Identify which cell holds the provided text, then report its [x, y] central coordinate. 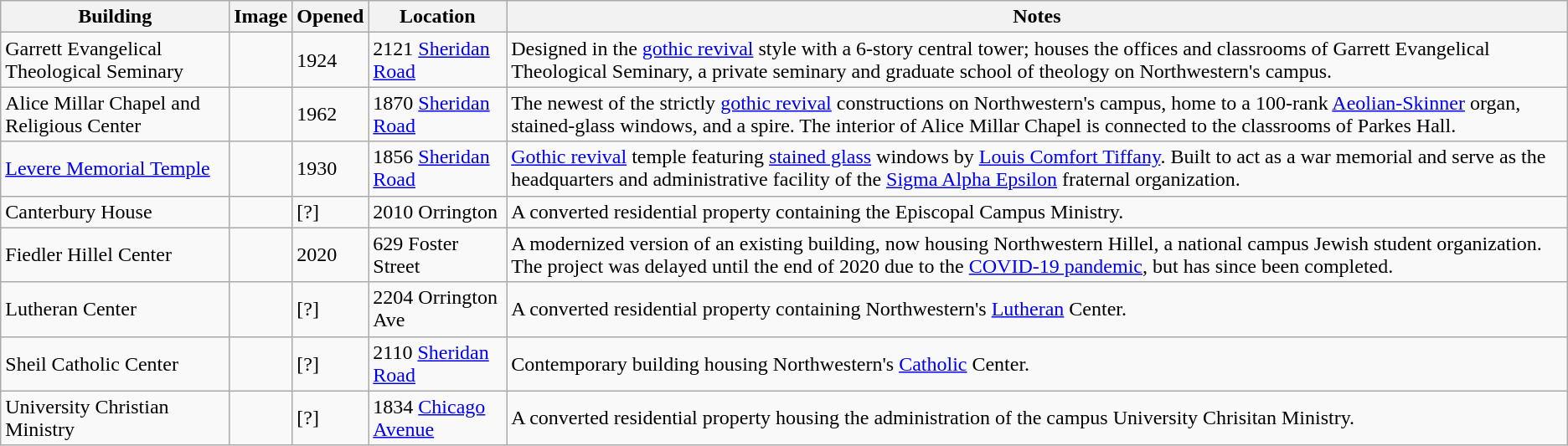
University Christian Ministry [116, 418]
Image [261, 17]
Fiedler Hillel Center [116, 254]
Notes [1037, 17]
1856 Sheridan Road [437, 169]
A converted residential property containing Northwestern's Lutheran Center. [1037, 310]
Building [116, 17]
A converted residential property housing the administration of the campus University Chrisitan Ministry. [1037, 418]
Canterbury House [116, 212]
Opened [330, 17]
1924 [330, 60]
Levere Memorial Temple [116, 169]
1870 Sheridan Road [437, 114]
Location [437, 17]
1834 Chicago Avenue [437, 418]
Sheil Catholic Center [116, 363]
629 Foster Street [437, 254]
1930 [330, 169]
A converted residential property containing the Episcopal Campus Ministry. [1037, 212]
Alice Millar Chapel and Religious Center [116, 114]
2121 Sheridan Road [437, 60]
Garrett Evangelical Theological Seminary [116, 60]
2110 Sheridan Road [437, 363]
1962 [330, 114]
2010 Orrington [437, 212]
2204 Orrington Ave [437, 310]
Lutheran Center [116, 310]
2020 [330, 254]
Contemporary building housing Northwestern's Catholic Center. [1037, 363]
